For the text-containing cell, return its midpoint in [X, Y] coordinate format. 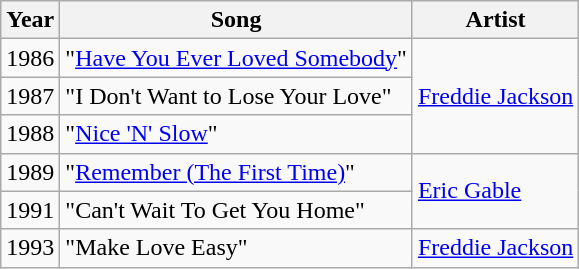
"I Don't Want to Lose Your Love" [236, 96]
1989 [30, 172]
Year [30, 20]
Eric Gable [495, 191]
1987 [30, 96]
"Can't Wait To Get You Home" [236, 210]
1991 [30, 210]
"Remember (The First Time)" [236, 172]
1986 [30, 58]
1993 [30, 248]
"Have You Ever Loved Somebody" [236, 58]
1988 [30, 134]
"Make Love Easy" [236, 248]
Artist [495, 20]
Song [236, 20]
"Nice 'N' Slow" [236, 134]
